Capture the cell that displays the provided text and extract its (X, Y) central coordinate. 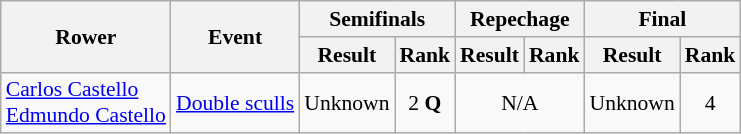
Final (662, 19)
Carlos Castello Edmundo Castello (86, 102)
N/A (520, 102)
4 (710, 102)
Rower (86, 36)
Double sculls (235, 102)
Event (235, 36)
2 Q (424, 102)
Semifinals (377, 19)
Repechage (520, 19)
